For the text-containing cell, return its midpoint in [x, y] coordinate format. 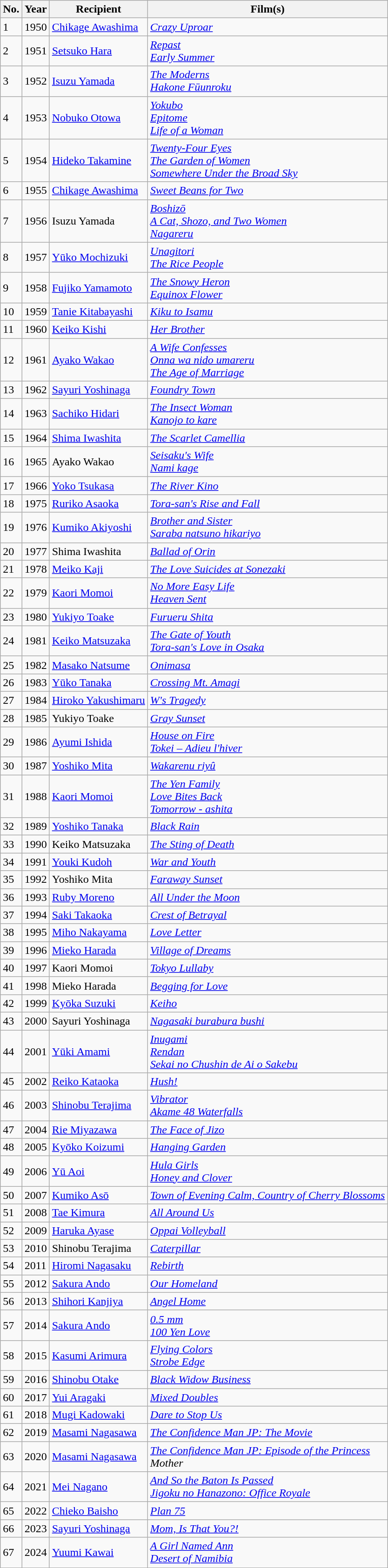
Wakarenu riyû [268, 766]
5 [11, 160]
Yūko Tanaka [99, 682]
60 [11, 1397]
2016 [35, 1379]
8 [11, 258]
Rebirth [268, 1266]
2010 [35, 1248]
The River Kino [268, 486]
44 [11, 1052]
62 [11, 1433]
The Moderns Hakone Fūunroku [268, 81]
The Scarlet Camellia [268, 438]
22 [11, 593]
1958 [35, 287]
2006 [35, 1171]
The Snowy HeronEquinox Flower [268, 287]
25 [11, 665]
Plan 75 [268, 1511]
Crossing Mt. Amagi [268, 682]
Yoko Tsukasa [99, 486]
Masako Natsume [99, 665]
Nagasaki burabura bushi [268, 1021]
4 [11, 118]
1978 [35, 569]
1982 [35, 665]
57 [11, 1325]
17 [11, 486]
45 [11, 1082]
Ruriko Asaoka [99, 503]
1957 [35, 258]
46 [11, 1105]
1980 [35, 617]
Meiko Kaji [99, 569]
33 [11, 844]
3 [11, 81]
Saki Takaoka [99, 915]
War and Youth [268, 862]
1987 [35, 766]
VibratorAkame 48 Waterfalls [268, 1105]
UnagitoriThe Rice People [268, 258]
1999 [35, 1003]
2020 [35, 1457]
18 [11, 503]
2024 [35, 1553]
Ayumi Ishida [99, 742]
Seisaku's WifeNami kage [268, 462]
The Gate of YouthTora-san's Love in Osaka [268, 641]
1990 [35, 844]
Our Homeland [268, 1284]
67 [11, 1553]
Kyōka Suzuki [99, 1003]
2004 [35, 1130]
Fujiko Yamamoto [99, 287]
Begging for Love [268, 986]
2002 [35, 1082]
49 [11, 1171]
11 [11, 329]
32 [11, 827]
Gray Sunset [268, 718]
1955 [35, 191]
27 [11, 700]
The Sting of Death [268, 844]
Youki Kudoh [99, 862]
61 [11, 1415]
1992 [35, 880]
1991 [35, 862]
20 [11, 551]
2003 [35, 1105]
Sweet Beans for Two [268, 191]
23 [11, 617]
1953 [35, 118]
2009 [35, 1231]
Foundry Town [268, 390]
19 [11, 527]
1963 [35, 414]
1975 [35, 503]
29 [11, 742]
59 [11, 1379]
36 [11, 897]
Ballad of Orin [268, 551]
1959 [35, 311]
Reiko Kataoka [99, 1082]
43 [11, 1021]
A Girl Named AnnDesert of Namibia [268, 1553]
Kyōko Koizumi [99, 1147]
Black Widow Business [268, 1379]
1 [11, 27]
Oppai Volleyball [268, 1231]
Keiko Kishi [99, 329]
7 [11, 221]
Tora-san's Rise and Fall [268, 503]
2017 [35, 1397]
Hiromi Nagasaku [99, 1266]
1966 [35, 486]
16 [11, 462]
The Yen FamilyLove Bites BackTomorrow - ashita [268, 796]
35 [11, 880]
21 [11, 569]
1985 [35, 718]
2001 [35, 1052]
52 [11, 1231]
Recipient [99, 9]
Love Letter [268, 933]
1965 [35, 462]
Her Brother [268, 329]
Haruka Ayase [99, 1231]
Kumiko Akiyoshi [99, 527]
Twenty-Four EyesThe Garden of WomenSomewhere Under the Broad Sky [268, 160]
48 [11, 1147]
66 [11, 1528]
No. [11, 9]
Hula GirlsHoney and Clover [268, 1171]
Setsuko Hara [99, 51]
Onimasa [268, 665]
6 [11, 191]
1993 [35, 897]
Yokubo EpitomeLife of a Woman [268, 118]
1951 [35, 51]
The Confidence Man JP: The Movie [268, 1433]
Kasumi Arimura [99, 1356]
The Face of Jizo [268, 1130]
Shinobu Otake [99, 1379]
Miho Nakayama [99, 933]
Hideko Takamine [99, 160]
Tae Kimura [99, 1213]
Faraway Sunset [268, 880]
40 [11, 968]
Rie Miyazawa [99, 1130]
Ruby Moreno [99, 897]
Chieko Baisho [99, 1511]
9 [11, 287]
Caterpillar [268, 1248]
Tanie Kitabayashi [99, 311]
2021 [35, 1487]
2 [11, 51]
Village of Dreams [268, 950]
50 [11, 1195]
39 [11, 950]
Yoshiko Tanaka [99, 827]
53 [11, 1248]
2014 [35, 1325]
Angel Home [268, 1301]
2015 [35, 1356]
1986 [35, 742]
Yui Aragaki [99, 1397]
54 [11, 1266]
13 [11, 390]
Yūki Amami [99, 1052]
1994 [35, 915]
56 [11, 1301]
1964 [35, 438]
1997 [35, 968]
Keiho [268, 1003]
Hanging Garden [268, 1147]
37 [11, 915]
14 [11, 414]
Mugi Kadowaki [99, 1415]
24 [11, 641]
All Around Us [268, 1213]
1998 [35, 986]
1995 [35, 933]
All Under the Moon [268, 897]
1962 [35, 390]
10 [11, 311]
RepastEarly Summer [268, 51]
2022 [35, 1511]
Tokyo Lullaby [268, 968]
2011 [35, 1266]
Kumiko Asō [99, 1195]
1976 [35, 527]
2012 [35, 1284]
15 [11, 438]
No More Easy LifeHeaven Sent [268, 593]
1981 [35, 641]
58 [11, 1356]
1983 [35, 682]
Black Rain [268, 827]
And So the Baton Is PassedJigoku no Hanazono: Office Royale [268, 1487]
55 [11, 1284]
2005 [35, 1147]
2019 [35, 1433]
1989 [35, 827]
Sachiko Hidari [99, 414]
26 [11, 682]
38 [11, 933]
InugamiRendanSekai no Chushin de Ai o Sakebu [268, 1052]
1952 [35, 81]
1961 [35, 360]
31 [11, 796]
1950 [35, 27]
1996 [35, 950]
House on FireTokei – Adieu l'hiver [268, 742]
41 [11, 986]
Film(s) [268, 9]
Mixed Doubles [268, 1397]
1988 [35, 796]
47 [11, 1130]
Crazy Uproar [268, 27]
BoshizōA Cat, Shozo, and Two WomenNagareru [268, 221]
Town of Evening Calm, Country of Cherry Blossoms [268, 1195]
1977 [35, 551]
2008 [35, 1213]
2018 [35, 1415]
W's Tragedy [268, 700]
34 [11, 862]
Brother and SisterSaraba natsuno hikariyo [268, 527]
Dare to Stop Us [268, 1415]
0.5 mm100 Yen Love [268, 1325]
1954 [35, 160]
65 [11, 1511]
42 [11, 1003]
1984 [35, 700]
Yūko Mochizuki [99, 258]
Kiku to Isamu [268, 311]
Flying ColorsStrobe Edge [268, 1356]
2000 [35, 1021]
Yuumi Kawai [99, 1553]
1979 [35, 593]
Shihori Kanjiya [99, 1301]
Mom, Is That You?! [268, 1528]
The Love Suicides at Sonezaki [268, 569]
63 [11, 1457]
Year [35, 9]
12 [11, 360]
51 [11, 1213]
Yū Aoi [99, 1171]
30 [11, 766]
The Insect WomanKanojo to kare [268, 414]
Hiroko Yakushimaru [99, 700]
Hush! [268, 1082]
2023 [35, 1528]
Nobuko Otowa [99, 118]
Mei Nagano [99, 1487]
2013 [35, 1301]
The Confidence Man JP: Episode of the PrincessMother [268, 1457]
A Wife ConfessesOnna wa nido umareruThe Age of Marriage [268, 360]
Crest of Betrayal [268, 915]
64 [11, 1487]
Furueru Shita [268, 617]
28 [11, 718]
1956 [35, 221]
1960 [35, 329]
2007 [35, 1195]
